Locate the cell with the specified text and output its (x, y) center coordinate. 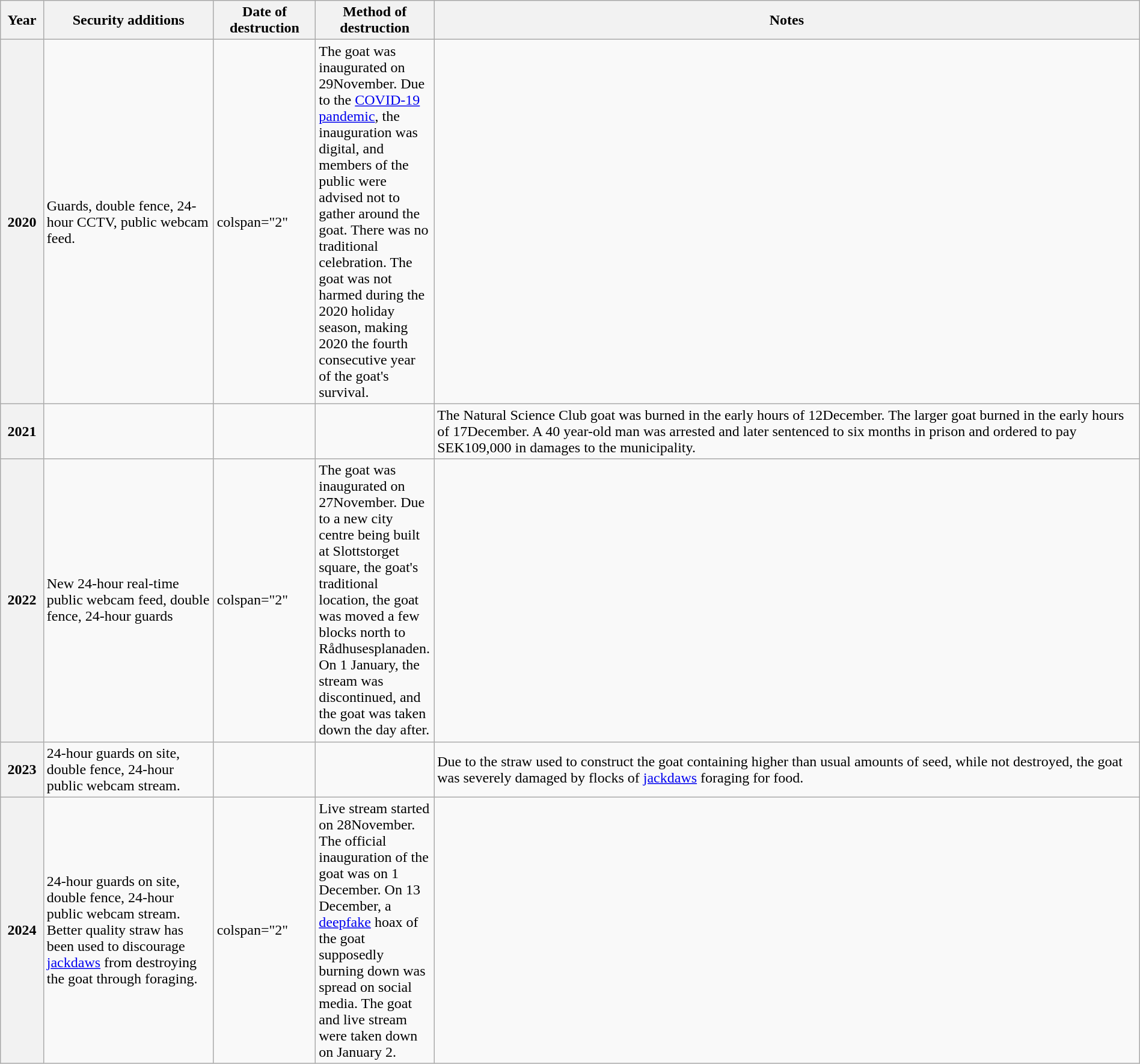
New 24-hour real-time public webcam feed, double fence, 24-hour guards (129, 600)
24-hour guards on site, double fence, 24-hour public webcam stream. (129, 769)
Notes (787, 20)
2023 (22, 769)
2020 (22, 221)
2021 (22, 431)
2022 (22, 600)
Date of destruction (265, 20)
Year (22, 20)
2024 (22, 930)
Method of destruction (375, 20)
Security additions (129, 20)
Guards, double fence, 24-hour CCTV, public webcam feed. (129, 221)
